Determine the [x, y] coordinate at the center of the cell enclosing the given text.  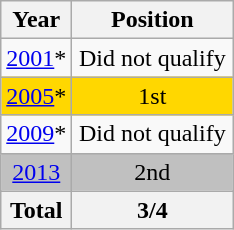
3/4 [152, 210]
Total [36, 210]
2001* [36, 58]
1st [152, 96]
2009* [36, 134]
2005* [36, 96]
Position [152, 20]
Year [36, 20]
2013 [36, 172]
2nd [152, 172]
